Detect which cell encompasses the target text, then output its (X, Y) center coordinate. 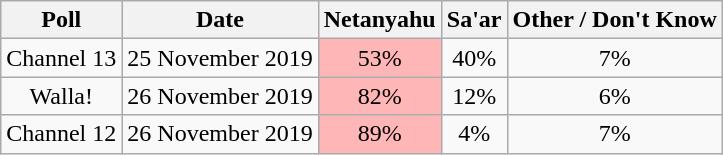
Netanyahu (380, 20)
40% (474, 58)
Channel 12 (62, 134)
25 November 2019 (220, 58)
Date (220, 20)
89% (380, 134)
6% (614, 96)
53% (380, 58)
Other / Don't Know (614, 20)
82% (380, 96)
Poll (62, 20)
4% (474, 134)
Walla! (62, 96)
12% (474, 96)
Channel 13 (62, 58)
Sa'ar (474, 20)
